Find where the given text appears and provide that cell's center as [X, Y] coordinate. 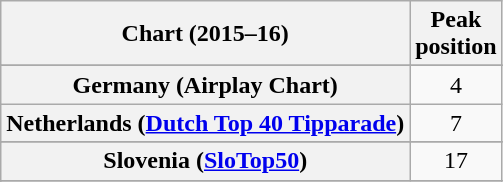
Chart (2015–16) [206, 34]
Germany (Airplay Chart) [206, 85]
4 [456, 85]
Slovenia (SloTop50) [206, 161]
Netherlands (Dutch Top 40 Tipparade) [206, 123]
7 [456, 123]
Peakposition [456, 34]
17 [456, 161]
